Return the (x, y) coordinate for the center point of the cell that contains the specified text.  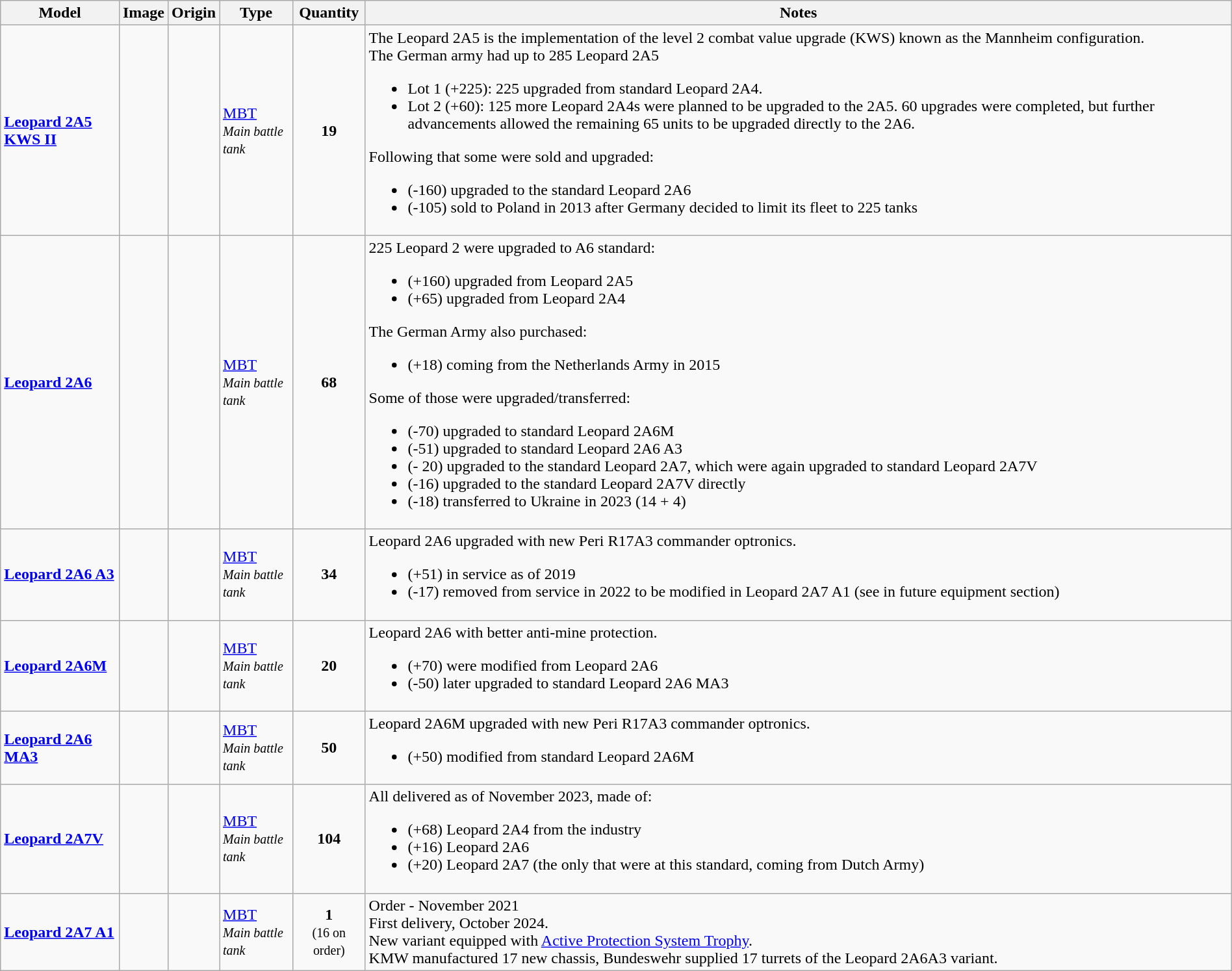
Leopard 2A7V (60, 838)
Leopard 2A6 A3 (60, 575)
1(16 on order) (329, 932)
Model (60, 13)
Leopard 2A6 with better anti-mine protection.(+70) were modified from Leopard 2A6(-50) later upgraded to standard Leopard 2A6 MA3 (798, 666)
34 (329, 575)
Leopard 2A6 MA3 (60, 747)
Notes (798, 13)
Leopard 2A6 (60, 382)
104 (329, 838)
20 (329, 666)
68 (329, 382)
Leopard 2A6M (60, 666)
19 (329, 130)
Leopard 2A7 A1 (60, 932)
Leopard 2A5 KWS II (60, 130)
Leopard 2A6M upgraded with new Peri R17A3 commander optronics.(+50) modified from standard Leopard 2A6M (798, 747)
Type (256, 13)
50 (329, 747)
Image (143, 13)
Origin (194, 13)
Quantity (329, 13)
